Output the [x, y] coordinate of the center of the cell containing the given text.  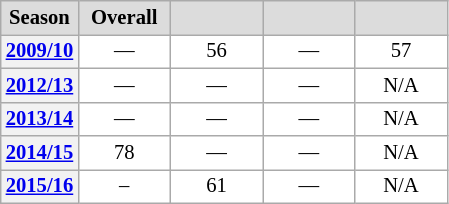
61 [216, 186]
78 [124, 153]
2009/10 [40, 51]
Overall [124, 17]
– [124, 186]
56 [216, 51]
2015/16 [40, 186]
2012/13 [40, 85]
2014/15 [40, 153]
2013/14 [40, 119]
Season [40, 17]
57 [401, 51]
